Provide the (x, y) coordinate of the cell's center where the given text is located.  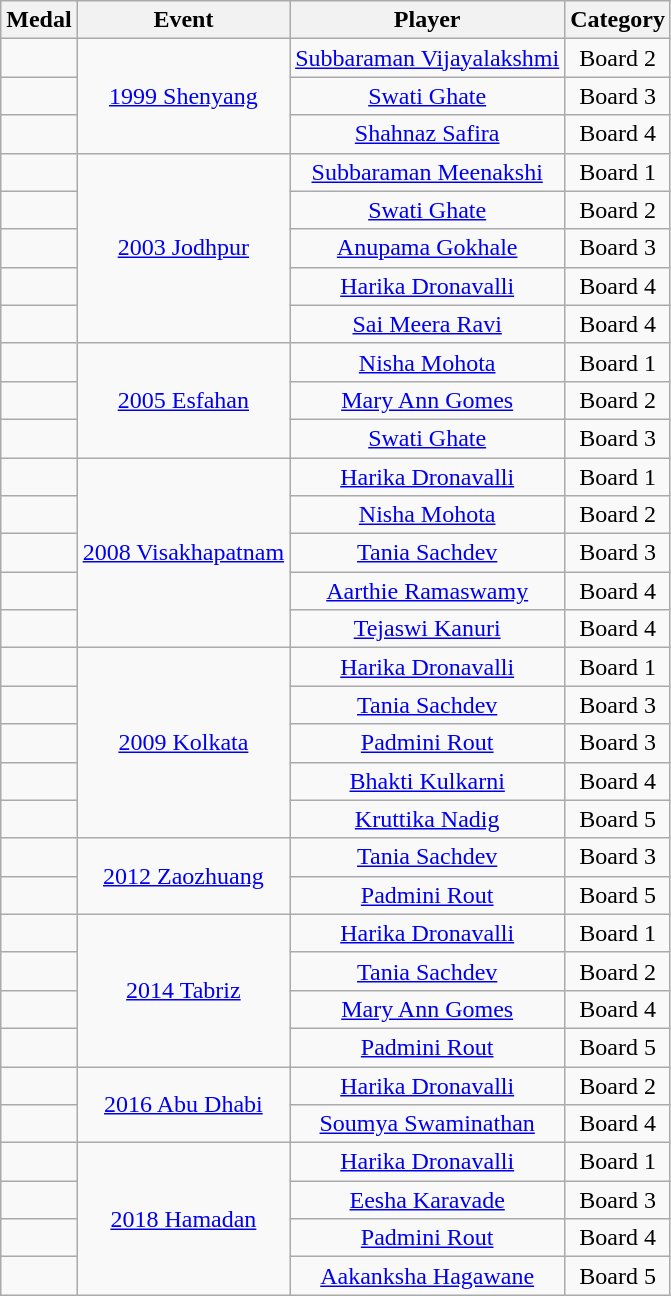
Eesha Karavade (428, 1200)
Medal (39, 20)
Event (183, 20)
Soumya Swaminathan (428, 1124)
Player (428, 20)
Sai Meera Ravi (428, 324)
Aakanksha Hagawane (428, 1276)
2009 Kolkata (183, 743)
Kruttika Nadig (428, 819)
Category (618, 20)
2003 Jodhpur (183, 248)
1999 Shenyang (183, 96)
Bhakti Kulkarni (428, 781)
2012 Zaozhuang (183, 876)
Tejaswi Kanuri (428, 629)
Subbaraman Meenakshi (428, 172)
Anupama Gokhale (428, 248)
2016 Abu Dhabi (183, 1104)
2018 Hamadan (183, 1219)
2008 Visakhapatnam (183, 553)
Shahnaz Safira (428, 134)
2014 Tabriz (183, 990)
Aarthie Ramaswamy (428, 591)
2005 Esfahan (183, 400)
Subbaraman Vijayalakshmi (428, 58)
